Search for the cell housing the specified text and yield its [X, Y] center coordinate. 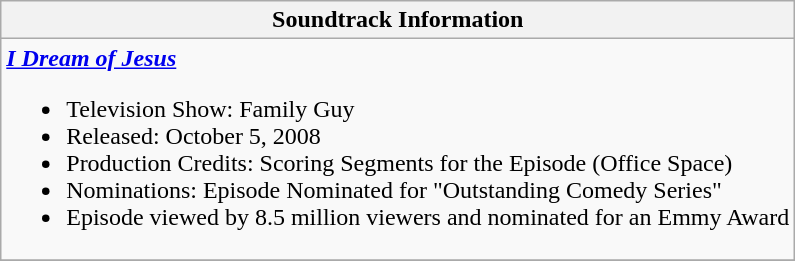
Soundtrack Information [398, 20]
